Provide the (X, Y) coordinate of the cell's center where the given text is located.  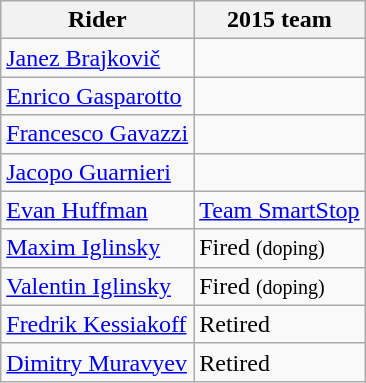
Valentin Iglinsky (98, 286)
Fredrik Kessiakoff (98, 324)
Enrico Gasparotto (98, 96)
Maxim Iglinsky (98, 248)
Rider (98, 20)
Dimitry Muravyev (98, 362)
Janez Brajkovič (98, 58)
Jacopo Guarnieri (98, 172)
2015 team (280, 20)
Team SmartStop (280, 210)
Francesco Gavazzi (98, 134)
Evan Huffman (98, 210)
